Detect which cell encompasses the target text, then output its (x, y) center coordinate. 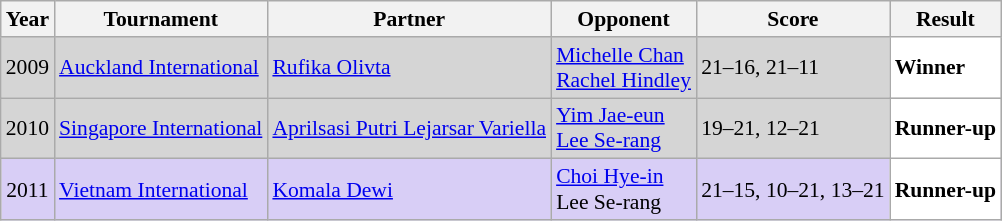
19–21, 12–21 (793, 128)
Year (28, 19)
Opponent (624, 19)
2010 (28, 128)
Result (946, 19)
Auckland International (160, 68)
Aprilsasi Putri Lejarsar Variella (409, 128)
Tournament (160, 19)
2011 (28, 190)
Michelle Chan Rachel Hindley (624, 68)
21–16, 21–11 (793, 68)
Rufika Olivta (409, 68)
Partner (409, 19)
21–15, 10–21, 13–21 (793, 190)
Komala Dewi (409, 190)
Vietnam International (160, 190)
Winner (946, 68)
Score (793, 19)
Yim Jae-eun Lee Se-rang (624, 128)
2009 (28, 68)
Choi Hye-in Lee Se-rang (624, 190)
Singapore International (160, 128)
